Return the (x, y) coordinate for the center point of the cell that contains the specified text.  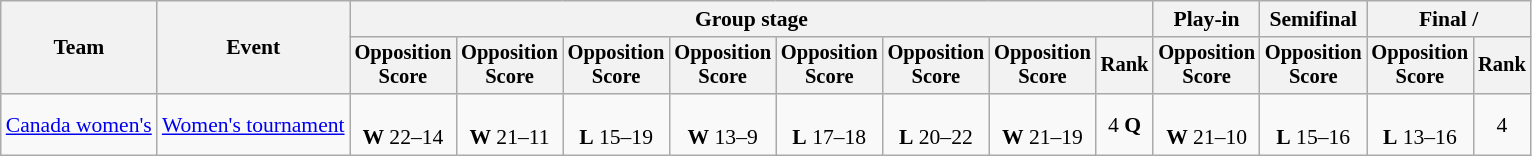
Final / (1448, 19)
W 22–14 (404, 124)
Women's tournament (254, 124)
Team (79, 48)
4 (1502, 124)
4 Q (1125, 124)
W 21–11 (510, 124)
W 21–19 (1042, 124)
L 15–16 (1314, 124)
L 20–22 (936, 124)
Play-in (1206, 19)
L 15–19 (616, 124)
W 21–10 (1206, 124)
Event (254, 48)
Canada women's (79, 124)
L 13–16 (1420, 124)
Semifinal (1314, 19)
L 17–18 (830, 124)
W 13–9 (722, 124)
Group stage (752, 19)
